Find where the given text appears and provide that cell's center as (x, y) coordinate. 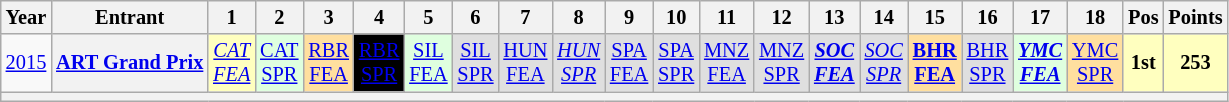
MNZSPR (782, 63)
Pos (1143, 17)
9 (629, 17)
7 (525, 17)
Entrant (130, 17)
5 (428, 17)
12 (782, 17)
Points (1195, 17)
16 (988, 17)
RBRSPR (379, 63)
SOCSPR (884, 63)
2015 (26, 63)
SPAFEA (629, 63)
RBRFEA (328, 63)
253 (1195, 63)
6 (476, 17)
1st (1143, 63)
14 (884, 17)
2 (279, 17)
4 (379, 17)
BHRSPR (988, 63)
10 (676, 17)
MNZFEA (726, 63)
YMCSPR (1095, 63)
SILSPR (476, 63)
1 (232, 17)
ART Grand Prix (130, 63)
HUNSPR (578, 63)
CATFEA (232, 63)
Year (26, 17)
18 (1095, 17)
SILFEA (428, 63)
BHRFEA (935, 63)
SPASPR (676, 63)
8 (578, 17)
13 (834, 17)
15 (935, 17)
CATSPR (279, 63)
11 (726, 17)
3 (328, 17)
HUNFEA (525, 63)
YMCFEA (1040, 63)
SOCFEA (834, 63)
17 (1040, 17)
